Extract the (X, Y) coordinate from the center of the cell holding the provided text.  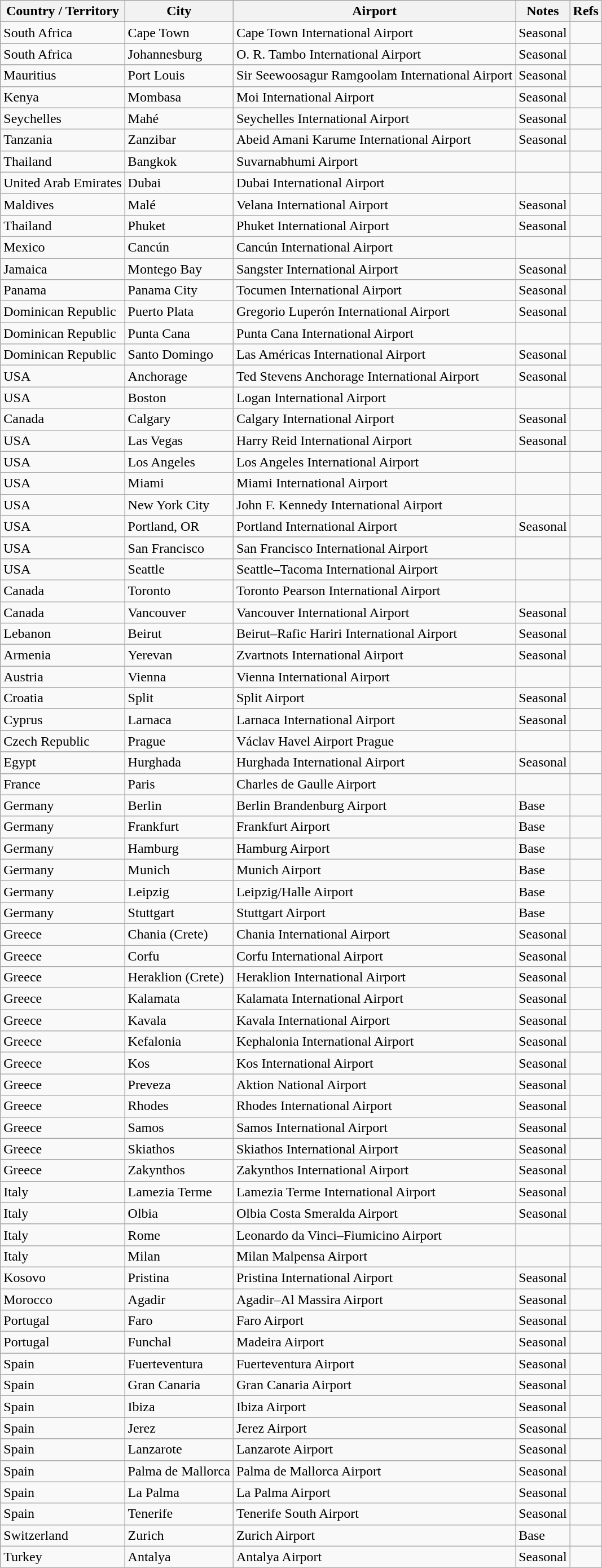
Seychelles (63, 118)
Split (179, 698)
Ted Stevens Anchorage International Airport (374, 376)
Kalamata International Airport (374, 999)
Kavala (179, 1020)
Leipzig (179, 891)
Tanzania (63, 140)
Seattle–Tacoma International Airport (374, 569)
Leipzig/Halle Airport (374, 891)
Madeira Airport (374, 1342)
San Francisco International Airport (374, 548)
Yerevan (179, 655)
Mahé (179, 118)
Frankfurt Airport (374, 827)
Armenia (63, 655)
Vancouver International Airport (374, 612)
Hurghada International Airport (374, 763)
Dubai International Airport (374, 183)
Berlin Brandenburg Airport (374, 805)
Antalya Airport (374, 1557)
Prague (179, 741)
Palma de Mallorca (179, 1471)
Maldives (63, 204)
Zakynthos International Airport (374, 1170)
Cancún (179, 247)
Lanzarote (179, 1450)
Hamburg (179, 848)
Olbia (179, 1213)
Preveza (179, 1085)
Gran Canaria Airport (374, 1385)
Stuttgart (179, 913)
Hurghada (179, 763)
Panama City (179, 290)
Leonardo da Vinci–Fiumicino Airport (374, 1235)
Jerez Airport (374, 1428)
Agadir–Al Massira Airport (374, 1299)
Faro Airport (374, 1321)
Skiathos (179, 1149)
Zakynthos (179, 1170)
Rome (179, 1235)
O. R. Tambo International Airport (374, 54)
Portland, OR (179, 526)
Sir Seewoosagur Ramgoolam International Airport (374, 76)
Fuerteventura Airport (374, 1364)
Toronto Pearson International Airport (374, 591)
Ibiza Airport (374, 1407)
Johannesburg (179, 54)
Corfu International Airport (374, 956)
Aktion National Airport (374, 1085)
Beirut (179, 634)
John F. Kennedy International Airport (374, 505)
Velana International Airport (374, 204)
Anchorage (179, 376)
Rhodes International Airport (374, 1106)
Country / Territory (63, 11)
Antalya (179, 1557)
Turkey (63, 1557)
Port Louis (179, 76)
Mauritius (63, 76)
Lamezia Terme International Airport (374, 1192)
Croatia (63, 698)
Václav Havel Airport Prague (374, 741)
Kos International Airport (374, 1063)
Lanzarote Airport (374, 1450)
Mexico (63, 247)
Agadir (179, 1299)
Seychelles International Airport (374, 118)
Lebanon (63, 634)
United Arab Emirates (63, 183)
Kenya (63, 97)
Samos International Airport (374, 1127)
Kefalonia (179, 1042)
Logan International Airport (374, 398)
Abeid Amani Karume International Airport (374, 140)
Notes (543, 11)
France (63, 784)
Sangster International Airport (374, 269)
Morocco (63, 1299)
Phuket International Airport (374, 226)
Calgary International Airport (374, 419)
Chania (Crete) (179, 934)
Kephalonia International Airport (374, 1042)
Samos (179, 1127)
Los Angeles (179, 462)
Jerez (179, 1428)
Corfu (179, 956)
Munich (179, 870)
Fuerteventura (179, 1364)
Berlin (179, 805)
Vienna International Airport (374, 677)
Skiathos International Airport (374, 1149)
New York City (179, 505)
Moi International Airport (374, 97)
Split Airport (374, 698)
Tocumen International Airport (374, 290)
Heraklion International Airport (374, 977)
Gran Canaria (179, 1385)
Tenerife South Airport (374, 1514)
Heraklion (Crete) (179, 977)
Zvartnots International Airport (374, 655)
Punta Cana International Airport (374, 333)
Zurich Airport (374, 1535)
Miami (179, 483)
San Francisco (179, 548)
Switzerland (63, 1535)
Kalamata (179, 999)
Zanzibar (179, 140)
Montego Bay (179, 269)
Dubai (179, 183)
Suvarnabhumi Airport (374, 161)
Pristina International Airport (374, 1278)
Ibiza (179, 1407)
Portland International Airport (374, 526)
Cyprus (63, 720)
Bangkok (179, 161)
Malé (179, 204)
Rhodes (179, 1106)
Palma de Mallorca Airport (374, 1471)
Kavala International Airport (374, 1020)
Airport (374, 11)
Jamaica (63, 269)
Cape Town International Airport (374, 33)
Santo Domingo (179, 355)
Frankfurt (179, 827)
Panama (63, 290)
Puerto Plata (179, 312)
Toronto (179, 591)
Phuket (179, 226)
Los Angeles International Airport (374, 462)
Vienna (179, 677)
Chania International Airport (374, 934)
Funchal (179, 1342)
Beirut–Rafic Hariri International Airport (374, 634)
Milan (179, 1256)
Las Vegas (179, 441)
Harry Reid International Airport (374, 441)
Vancouver (179, 612)
Miami International Airport (374, 483)
La Palma (179, 1492)
Seattle (179, 569)
Kosovo (63, 1278)
Hamburg Airport (374, 848)
Refs (586, 11)
Czech Republic (63, 741)
Faro (179, 1321)
Olbia Costa Smeralda Airport (374, 1213)
Punta Cana (179, 333)
Tenerife (179, 1514)
Larnaca (179, 720)
Egypt (63, 763)
Boston (179, 398)
Austria (63, 677)
Gregorio Luperón International Airport (374, 312)
Larnaca International Airport (374, 720)
Pristina (179, 1278)
Kos (179, 1063)
City (179, 11)
Mombasa (179, 97)
Paris (179, 784)
Stuttgart Airport (374, 913)
Charles de Gaulle Airport (374, 784)
Milan Malpensa Airport (374, 1256)
Las Américas International Airport (374, 355)
Cancún International Airport (374, 247)
La Palma Airport (374, 1492)
Cape Town (179, 33)
Calgary (179, 419)
Zurich (179, 1535)
Munich Airport (374, 870)
Lamezia Terme (179, 1192)
